Return the (X, Y) coordinate for the center point of the cell that contains the specified text.  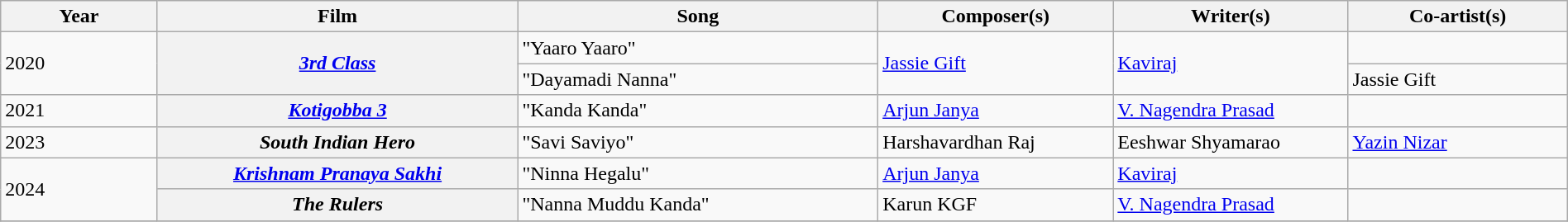
Song (698, 17)
Yazin Nizar (1457, 142)
"Dayamadi Nanna" (698, 79)
2024 (79, 189)
Co-artist(s) (1457, 17)
Karun KGF (996, 205)
Composer(s) (996, 17)
South Indian Hero (337, 142)
Film (337, 17)
Krishnam Pranaya Sakhi (337, 173)
"Kanda Kanda" (698, 111)
2020 (79, 64)
Harshavardhan Raj (996, 142)
"Yaaro Yaaro" (698, 48)
Year (79, 17)
Kotigobba 3 (337, 111)
3rd Class (337, 64)
The Rulers (337, 205)
2021 (79, 111)
Eeshwar Shyamarao (1231, 142)
"Nanna Muddu Kanda" (698, 205)
2023 (79, 142)
"Savi Saviyo" (698, 142)
"Ninna Hegalu" (698, 173)
Writer(s) (1231, 17)
